From the cell containing the given text, extract its center point as (X, Y) coordinate. 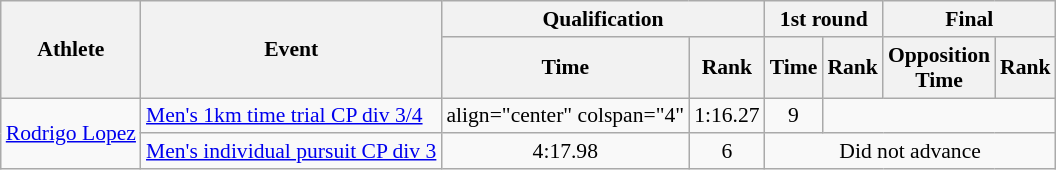
Men's individual pursuit CP div 3 (291, 152)
Qualification (602, 19)
Rodrigo Lopez (71, 134)
Final (970, 19)
9 (794, 116)
1:16.27 (726, 116)
6 (726, 152)
Men's 1km time trial CP div 3/4 (291, 116)
align="center" colspan="4" (565, 116)
OppositionTime (939, 68)
Did not advance (910, 152)
4:17.98 (565, 152)
Event (291, 50)
Athlete (71, 50)
1st round (824, 19)
